Scan for the cell matching the given text and deliver its [x, y] coordinate at center. 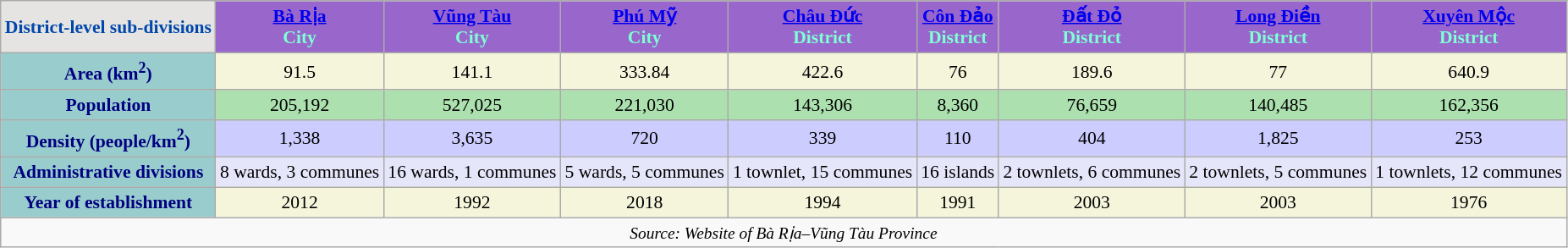
189.6 [1092, 71]
3,635 [472, 139]
District-level sub-divisions [108, 27]
110 [958, 139]
2 townlets, 5 communes [1278, 173]
Xuyên Mộc District [1469, 27]
221,030 [644, 105]
Long Điền District [1278, 27]
8,360 [958, 105]
Châu Đức District [823, 27]
76 [958, 71]
Year of establishment [108, 203]
2012 [300, 203]
333.84 [644, 71]
205,192 [300, 105]
Area (km2) [108, 71]
339 [823, 139]
253 [1469, 139]
141.1 [472, 71]
404 [1092, 139]
Source: Website of Bà Rịa–Vũng Tàu Province [784, 234]
1991 [958, 203]
1976 [1469, 203]
Côn Đảo District [958, 27]
Population [108, 105]
76,659 [1092, 105]
640.9 [1469, 71]
527,025 [472, 105]
Vũng Tàu City [472, 27]
16 wards, 1 communes [472, 173]
8 wards, 3 communes [300, 173]
Đất Đỏ District [1092, 27]
1994 [823, 203]
140,485 [1278, 105]
Phú Mỹ City [644, 27]
5 wards, 5 communes [644, 173]
2018 [644, 203]
1,825 [1278, 139]
1 townlets, 12 communes [1469, 173]
1 townlet, 15 communes [823, 173]
2 townlets, 6 communes [1092, 173]
77 [1278, 71]
162,356 [1469, 105]
Density (people/km2) [108, 139]
720 [644, 139]
Bà Rịa City [300, 27]
1,338 [300, 139]
16 islands [958, 173]
1992 [472, 203]
Administrative divisions [108, 173]
91.5 [300, 71]
422.6 [823, 71]
143,306 [823, 105]
